Return the [x, y] coordinate for the center point of the cell that contains the specified text.  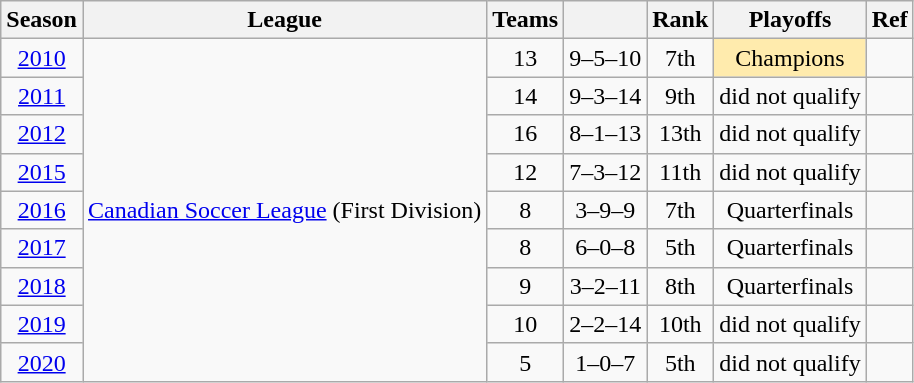
2019 [42, 324]
9–5–10 [606, 58]
2–2–14 [606, 324]
2012 [42, 134]
13th [680, 134]
Playoffs [790, 20]
8–1–13 [606, 134]
2015 [42, 172]
8th [680, 286]
2018 [42, 286]
12 [526, 172]
3–9–9 [606, 210]
11th [680, 172]
2010 [42, 58]
2017 [42, 248]
10 [526, 324]
9–3–14 [606, 96]
Ref [890, 20]
6–0–8 [606, 248]
2011 [42, 96]
5 [526, 362]
16 [526, 134]
1–0–7 [606, 362]
10th [680, 324]
Champions [790, 58]
14 [526, 96]
2016 [42, 210]
Canadian Soccer League (First Division) [284, 210]
3–2–11 [606, 286]
League [284, 20]
Teams [526, 20]
Rank [680, 20]
2020 [42, 362]
7–3–12 [606, 172]
9 [526, 286]
Season [42, 20]
13 [526, 58]
9th [680, 96]
